Return the (x, y) coordinate for the center point of the cell that contains the specified text.  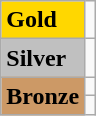
Bronze (43, 96)
Gold (43, 20)
Silver (43, 58)
